Determine the (X, Y) coordinate at the center of the cell enclosing the given text.  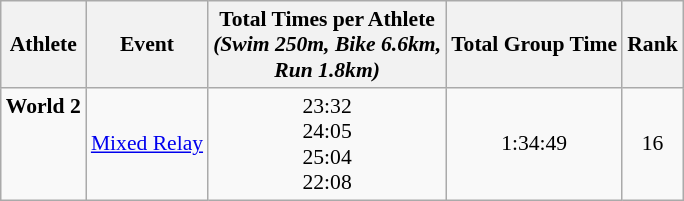
Event (147, 44)
Rank (652, 44)
World 2 (44, 144)
23:3224:0525:0422:08 (327, 144)
1:34:49 (534, 144)
Total Group Time (534, 44)
Total Times per Athlete (Swim 250m, Bike 6.6km, Run 1.8km) (327, 44)
Athlete (44, 44)
Mixed Relay (147, 144)
16 (652, 144)
